Identify which cell holds the provided text, then report its (X, Y) central coordinate. 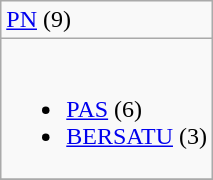
PN (9) (107, 20)
PAS (6) BERSATU (3) (107, 109)
